Search for the cell housing the specified text and yield its [x, y] center coordinate. 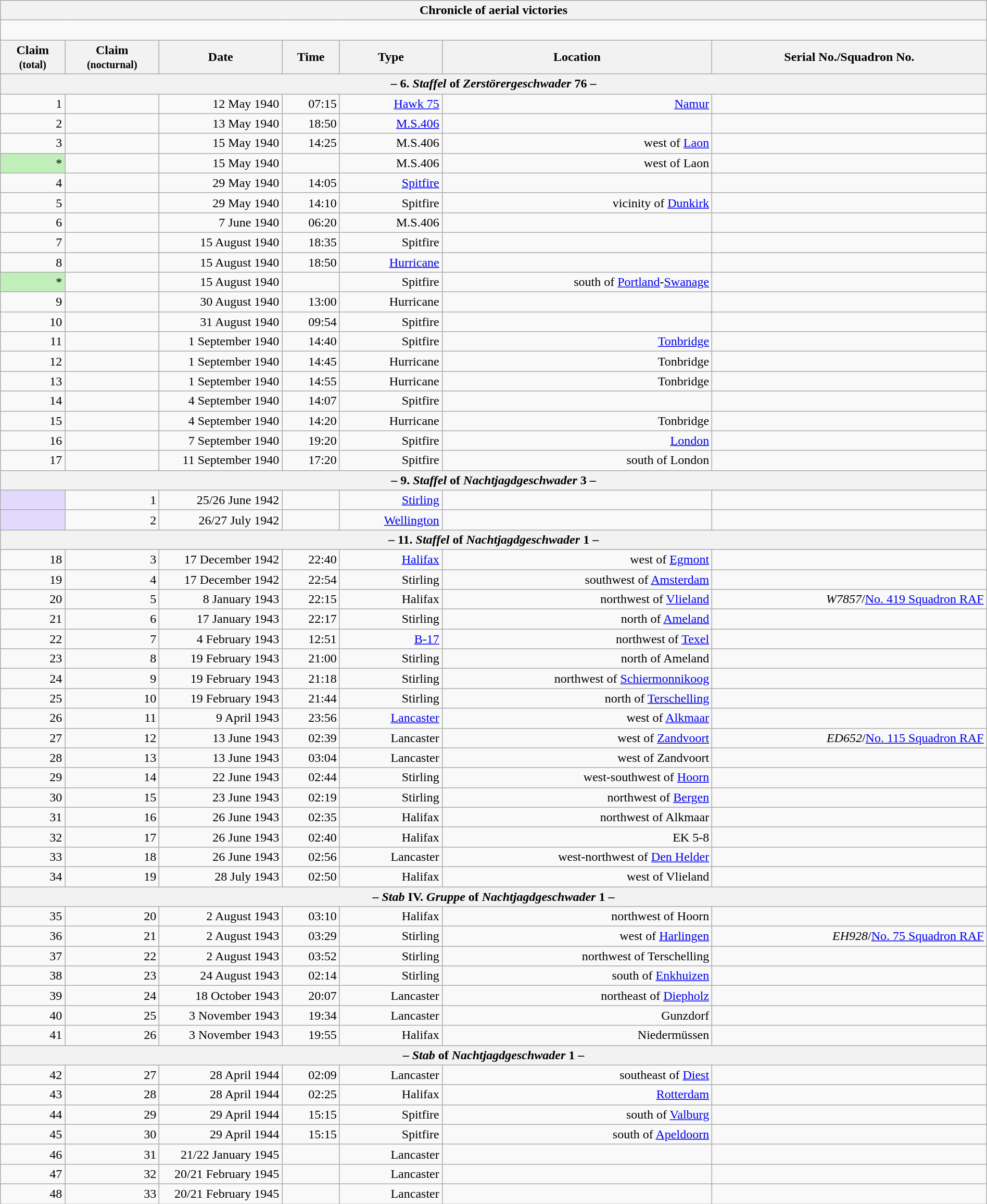
43 [33, 1095]
02:09 [311, 1075]
14:20 [311, 421]
41 [33, 1035]
west of Egmont [577, 559]
northwest of Alkmaar [577, 817]
40 [33, 1015]
7 September 1940 [221, 441]
24 August 1943 [221, 976]
west-southwest of Hoorn [577, 777]
14:45 [311, 361]
14:05 [311, 183]
17 January 1943 [221, 619]
12 May 1940 [221, 104]
Claim(nocturnal) [112, 57]
22 June 1943 [221, 777]
02:50 [311, 876]
– Stab of Nachtjagdgeschwader 1 – [493, 1055]
36 [33, 936]
46 [33, 1154]
northwest of Hoorn [577, 917]
21/22 January 1945 [221, 1154]
Date [221, 57]
– Stab IV. Gruppe of Nachtjagdgeschwader 1 – [493, 896]
northwest of Texel [577, 639]
4 February 1943 [221, 639]
30 August 1940 [221, 302]
02:19 [311, 797]
21:44 [311, 698]
02:25 [311, 1095]
20:07 [311, 996]
south of London [577, 460]
– 11. Staffel of Nachtjagdgeschwader 1 – [493, 540]
19:20 [311, 441]
35 [33, 917]
9 April 1943 [221, 718]
09:54 [311, 322]
Gunzdorf [577, 1015]
23 June 1943 [221, 797]
03:04 [311, 758]
south of Valburg [577, 1114]
8 January 1943 [221, 599]
EH928/No. 75 Squadron RAF [850, 936]
48 [33, 1194]
03:10 [311, 917]
Niedermüssen [577, 1035]
northwest of Schiermonnikoog [577, 679]
18:35 [311, 242]
21:00 [311, 659]
26/27 July 1942 [221, 520]
west of Alkmaar [577, 718]
34 [33, 876]
Hawk 75 [390, 104]
02:14 [311, 976]
14:25 [311, 143]
22:15 [311, 599]
west-northwest of Den Helder [577, 857]
north of Terschelling [577, 698]
northwest of Bergen [577, 797]
12:51 [311, 639]
W7857/No. 419 Squadron RAF [850, 599]
19:55 [311, 1035]
45 [33, 1134]
Claim(total) [33, 57]
– 6. Staffel of Zerstörergeschwader 76 – [493, 84]
– 9. Staffel of Nachtjagdgeschwader 3 – [493, 480]
31 August 1940 [221, 322]
03:29 [311, 936]
London [577, 441]
14:40 [311, 342]
38 [33, 976]
Location [577, 57]
Rotterdam [577, 1095]
25/26 June 1942 [221, 500]
7 June 1940 [221, 222]
13 May 1940 [221, 123]
44 [33, 1114]
22:40 [311, 559]
02:35 [311, 817]
Serial No./Squadron No. [850, 57]
vicinity of Dunkirk [577, 203]
south of Enkhuizen [577, 976]
23:56 [311, 718]
Type [390, 57]
06:20 [311, 222]
west of Vlieland [577, 876]
02:56 [311, 857]
21:18 [311, 679]
42 [33, 1075]
22:54 [311, 580]
02:39 [311, 738]
19:34 [311, 1015]
03:52 [311, 956]
11 September 1940 [221, 460]
28 July 1943 [221, 876]
13:00 [311, 302]
west of Harlingen [577, 936]
17:20 [311, 460]
14:55 [311, 381]
02:44 [311, 777]
B-17 [390, 639]
southeast of Diest [577, 1075]
14:10 [311, 203]
39 [33, 996]
Namur [577, 104]
northwest of Vlieland [577, 599]
07:15 [311, 104]
northwest of Terschelling [577, 956]
22:17 [311, 619]
Wellington [390, 520]
02:40 [311, 837]
ED652/No. 115 Squadron RAF [850, 738]
EK 5-8 [577, 837]
southwest of Amsterdam [577, 580]
47 [33, 1174]
37 [33, 956]
south of Portland-Swanage [577, 282]
14:07 [311, 401]
south of Apeldoorn [577, 1134]
Time [311, 57]
northeast of Diepholz [577, 996]
18 October 1943 [221, 996]
Chronicle of aerial victories [493, 10]
